Find where the given text appears and provide that cell's center as [X, Y] coordinate. 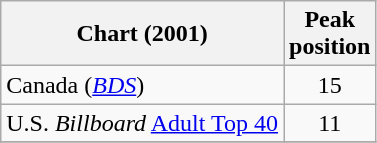
Canada (BDS) [142, 85]
11 [330, 123]
Peakposition [330, 34]
15 [330, 85]
Chart (2001) [142, 34]
U.S. Billboard Adult Top 40 [142, 123]
